Output the [X, Y] coordinate of the center of the cell containing the given text.  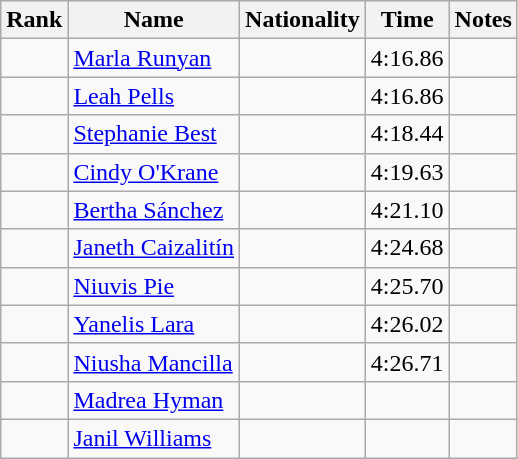
Nationality [303, 20]
Time [407, 20]
Bertha Sánchez [154, 210]
Name [154, 20]
4:26.71 [407, 362]
Leah Pells [154, 96]
4:26.02 [407, 324]
4:18.44 [407, 134]
Niusha Mancilla [154, 362]
Yanelis Lara [154, 324]
Notes [483, 20]
Cindy O'Krane [154, 172]
Madrea Hyman [154, 400]
Rank [34, 20]
4:25.70 [407, 286]
Marla Runyan [154, 58]
Janeth Caizalitín [154, 248]
4:19.63 [407, 172]
4:21.10 [407, 210]
Stephanie Best [154, 134]
4:24.68 [407, 248]
Janil Williams [154, 438]
Niuvis Pie [154, 286]
